Capture the cell that displays the provided text and extract its (X, Y) central coordinate. 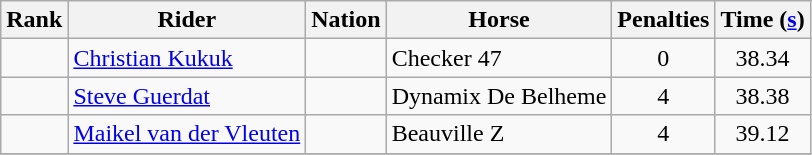
38.34 (762, 58)
Time (s) (762, 20)
39.12 (762, 134)
Christian Kukuk (187, 58)
Beauville Z (499, 134)
Horse (499, 20)
Dynamix De Belheme (499, 96)
Penalties (664, 20)
Nation (346, 20)
0 (664, 58)
Steve Guerdat (187, 96)
Maikel van der Vleuten (187, 134)
Rider (187, 20)
Checker 47 (499, 58)
38.38 (762, 96)
Rank (34, 20)
